Search for the cell housing the specified text and yield its [x, y] center coordinate. 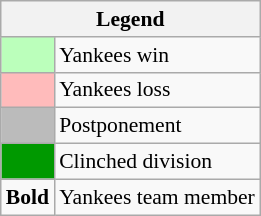
Yankees win [157, 55]
Bold [28, 197]
Postponement [157, 126]
Clinched division [157, 162]
Yankees team member [157, 197]
Legend [130, 19]
Yankees loss [157, 90]
